Determine the [x, y] coordinate at the center of the cell enclosing the given text.  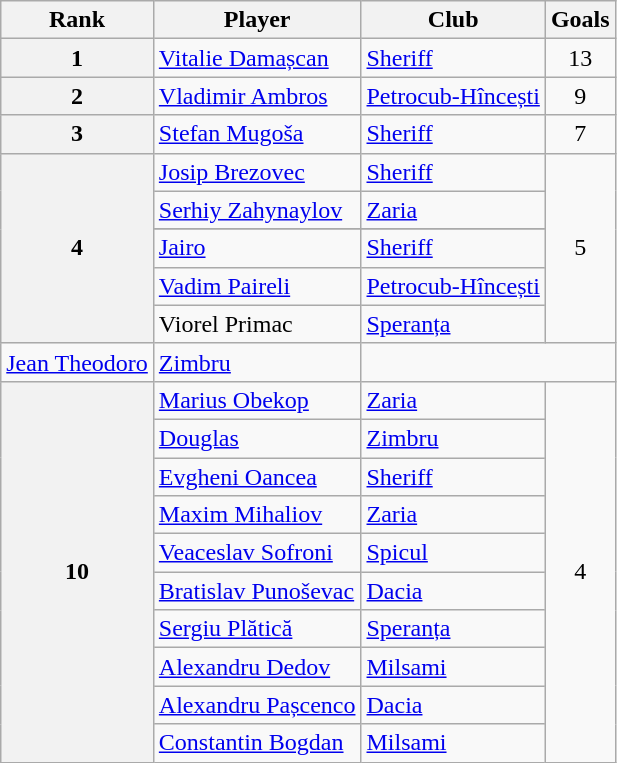
Alexandru Dedov [257, 667]
10 [78, 572]
Serhiy Zahynaylov [257, 210]
Stefan Mugoša [257, 134]
Rank [78, 20]
Goals [580, 20]
Maxim Mihaliov [257, 515]
Spicul [453, 553]
Constantin Bogdan [257, 743]
5 [580, 248]
Douglas [257, 438]
Alexandru Pașcenco [257, 705]
Evgheni Oancea [257, 477]
13 [580, 58]
9 [580, 96]
Club [453, 20]
2 [78, 96]
1 [78, 58]
Player [257, 20]
Veaceslav Sofroni [257, 553]
Bratislav Punoševac [257, 591]
Vladimir Ambros [257, 96]
3 [78, 134]
7 [580, 134]
Vitalie Damașcan [257, 58]
Jairo [257, 248]
Viorel Primac [257, 324]
Vadim Paireli [257, 286]
Josip Brezovec [257, 172]
Jean Theodoro [78, 362]
Sergiu Plătică [257, 629]
Marius Obekop [257, 400]
